Pinpoint the cell where the given text exists, returning its [X, Y] midpoint coordinate. 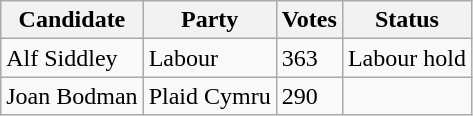
Party [210, 20]
363 [309, 58]
Labour [210, 58]
Plaid Cymru [210, 96]
Joan Bodman [72, 96]
Candidate [72, 20]
Labour hold [406, 58]
Alf Siddley [72, 58]
Votes [309, 20]
290 [309, 96]
Status [406, 20]
